Extract the [X, Y] coordinate from the center of the cell holding the provided text.  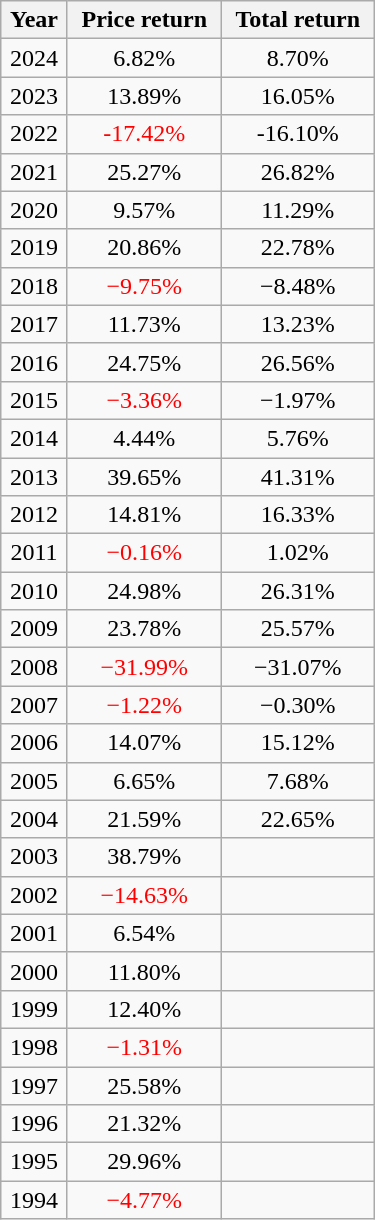
15.12% [298, 743]
25.57% [298, 629]
9.57% [144, 210]
2012 [34, 515]
2013 [34, 477]
Price return [144, 20]
-17.42% [144, 134]
6.54% [144, 933]
16.33% [298, 515]
1998 [34, 1047]
12.40% [144, 1009]
−1.22% [144, 705]
2008 [34, 667]
1999 [34, 1009]
−31.07% [298, 667]
2014 [34, 438]
14.81% [144, 515]
22.65% [298, 819]
Year [34, 20]
2006 [34, 743]
−4.77% [144, 1200]
−3.36% [144, 400]
38.79% [144, 857]
−8.48% [298, 286]
1996 [34, 1124]
2011 [34, 553]
22.78% [298, 248]
2002 [34, 895]
8.70% [298, 58]
11.73% [144, 324]
25.27% [144, 172]
−1.97% [298, 400]
−0.16% [144, 553]
2004 [34, 819]
41.31% [298, 477]
2018 [34, 286]
13.23% [298, 324]
23.78% [144, 629]
24.98% [144, 591]
29.96% [144, 1162]
4.44% [144, 438]
2017 [34, 324]
1995 [34, 1162]
−14.63% [144, 895]
2015 [34, 400]
2020 [34, 210]
2009 [34, 629]
2001 [34, 933]
5.76% [298, 438]
26.82% [298, 172]
2000 [34, 971]
21.59% [144, 819]
2023 [34, 96]
25.58% [144, 1085]
1994 [34, 1200]
14.07% [144, 743]
2016 [34, 362]
1997 [34, 1085]
7.68% [298, 781]
24.75% [144, 362]
39.65% [144, 477]
2003 [34, 857]
2022 [34, 134]
2005 [34, 781]
20.86% [144, 248]
6.82% [144, 58]
−31.99% [144, 667]
2007 [34, 705]
21.32% [144, 1124]
11.29% [298, 210]
26.56% [298, 362]
−9.75% [144, 286]
6.65% [144, 781]
2010 [34, 591]
2024 [34, 58]
2019 [34, 248]
2021 [34, 172]
26.31% [298, 591]
16.05% [298, 96]
1.02% [298, 553]
−0.30% [298, 705]
Total return [298, 20]
−1.31% [144, 1047]
-16.10% [298, 134]
11.80% [144, 971]
13.89% [144, 96]
